Provide the [x, y] coordinate of the cell's center where the given text is located.  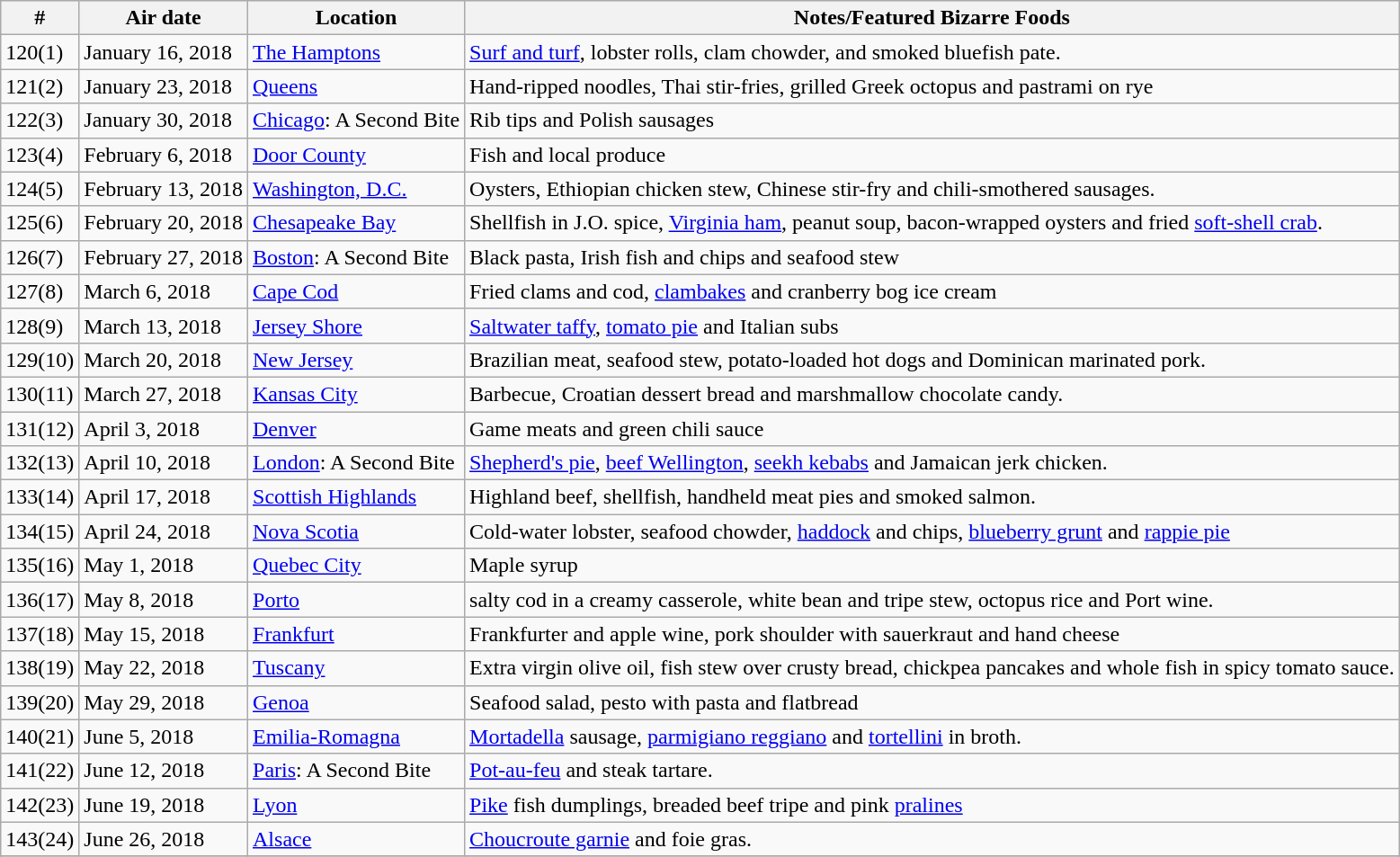
Fish and local produce [932, 155]
April 3, 2018 [164, 429]
141(22) [40, 771]
New Jersey [356, 360]
142(23) [40, 805]
140(21) [40, 736]
June 26, 2018 [164, 839]
Cape Cod [356, 291]
Tuscany [356, 668]
June 12, 2018 [164, 771]
Hand-ripped noodles, Thai stir-fries, grilled Greek octopus and pastrami on rye [932, 86]
131(12) [40, 429]
Game meats and green chili sauce [932, 429]
126(7) [40, 257]
121(2) [40, 86]
132(13) [40, 463]
136(17) [40, 600]
134(15) [40, 531]
Shellfish in J.O. spice, Virginia ham, peanut soup, bacon-wrapped oysters and fried soft-shell crab. [932, 223]
Chicago: A Second Bite [356, 121]
Denver [356, 429]
Paris: A Second Bite [356, 771]
salty cod in a creamy casserole, white bean and tripe stew, octopus rice and Port wine. [932, 600]
The Hamptons [356, 52]
123(4) [40, 155]
Seafood salad, pesto with pasta and flatbread [932, 702]
Frankfurt [356, 634]
Washington, D.C. [356, 189]
April 10, 2018 [164, 463]
Pot-au-feu and steak tartare. [932, 771]
Frankfurter and apple wine, pork shoulder with sauerkraut and hand cheese [932, 634]
138(19) [40, 668]
128(9) [40, 326]
January 23, 2018 [164, 86]
143(24) [40, 839]
Fried clams and cod, clambakes and cranberry bog ice cream [932, 291]
Quebec City [356, 566]
February 6, 2018 [164, 155]
May 8, 2018 [164, 600]
March 6, 2018 [164, 291]
129(10) [40, 360]
Emilia-Romagna [356, 736]
Surf and turf, lobster rolls, clam chowder, and smoked bluefish pate. [932, 52]
Porto [356, 600]
130(11) [40, 394]
June 5, 2018 [164, 736]
Saltwater taffy, tomato pie and Italian subs [932, 326]
March 13, 2018 [164, 326]
Mortadella sausage, parmigiano reggiano and tortellini in broth. [932, 736]
Lyon [356, 805]
February 20, 2018 [164, 223]
Maple syrup [932, 566]
Jersey Shore [356, 326]
124(5) [40, 189]
Rib tips and Polish sausages [932, 121]
Shepherd's pie, beef Wellington, seekh kebabs and Jamaican jerk chicken. [932, 463]
May 1, 2018 [164, 566]
Location [356, 18]
135(16) [40, 566]
Notes/Featured Bizarre Foods [932, 18]
Nova Scotia [356, 531]
April 24, 2018 [164, 531]
London: A Second Bite [356, 463]
January 30, 2018 [164, 121]
# [40, 18]
Door County [356, 155]
Genoa [356, 702]
Boston: A Second Bite [356, 257]
May 22, 2018 [164, 668]
May 15, 2018 [164, 634]
Black pasta, Irish fish and chips and seafood stew [932, 257]
May 29, 2018 [164, 702]
Scottish Highlands [356, 497]
125(6) [40, 223]
Highland beef, shellfish, handheld meat pies and smoked salmon. [932, 497]
Cold-water lobster, seafood chowder, haddock and chips, blueberry grunt and rappie pie [932, 531]
Oysters, Ethiopian chicken stew, Chinese stir-fry and chili-smothered sausages. [932, 189]
Pike fish dumplings, breaded beef tripe and pink pralines [932, 805]
June 19, 2018 [164, 805]
January 16, 2018 [164, 52]
Chesapeake Bay [356, 223]
Brazilian meat, seafood stew, potato-loaded hot dogs and Dominican marinated pork. [932, 360]
March 27, 2018 [164, 394]
122(3) [40, 121]
March 20, 2018 [164, 360]
Queens [356, 86]
Barbecue, Croatian dessert bread and marshmallow chocolate candy. [932, 394]
April 17, 2018 [164, 497]
133(14) [40, 497]
Choucroute garnie and foie gras. [932, 839]
Kansas City [356, 394]
127(8) [40, 291]
Extra virgin olive oil, fish stew over crusty bread, chickpea pancakes and whole fish in spicy tomato sauce. [932, 668]
Air date [164, 18]
February 27, 2018 [164, 257]
Alsace [356, 839]
February 13, 2018 [164, 189]
139(20) [40, 702]
137(18) [40, 634]
120(1) [40, 52]
